Locate the cell with the specified text and output its [X, Y] center coordinate. 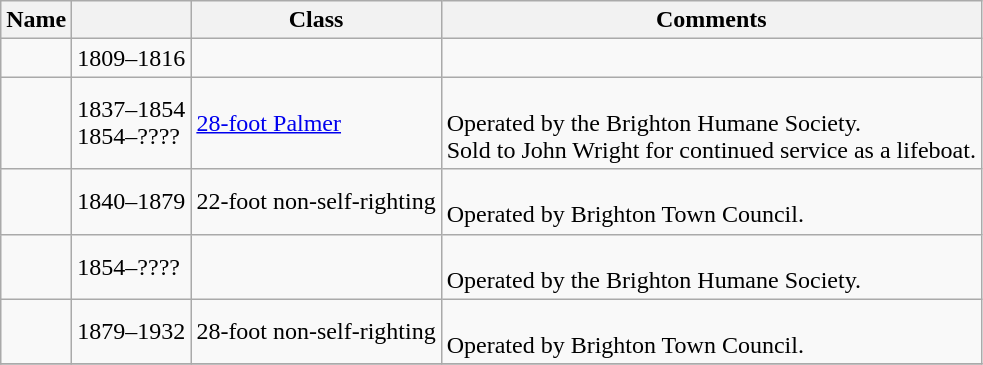
Class [316, 20]
Comments [711, 20]
1809–1816 [132, 58]
1840–1879 [132, 202]
28-foot non-self-righting [316, 332]
Operated by the Brighton Humane Society. [711, 266]
22-foot non-self-righting [316, 202]
28-foot Palmer [316, 123]
1879–1932 [132, 332]
1854–???? [132, 266]
1837–18541854–???? [132, 123]
Name [36, 20]
Operated by the Brighton Humane Society.Sold to John Wright for continued service as a lifeboat. [711, 123]
